From the cell containing the given text, extract its center point as [X, Y] coordinate. 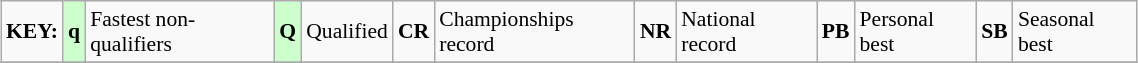
Q [288, 32]
Championships record [534, 32]
KEY: [32, 32]
Fastest non-qualifiers [180, 32]
Personal best [916, 32]
NR [656, 32]
CR [414, 32]
SB [994, 32]
Seasonal best [1075, 32]
National record [746, 32]
q [74, 32]
Qualified [347, 32]
PB [836, 32]
